Find where the given text appears and provide that cell's center as (X, Y) coordinate. 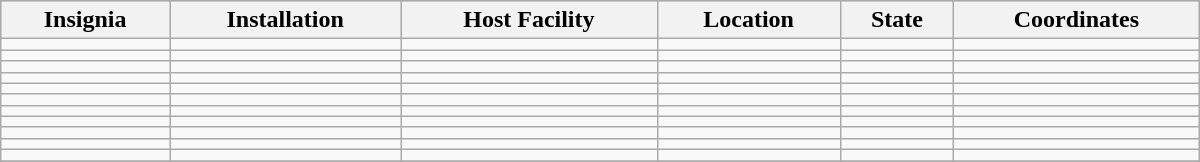
Coordinates (1077, 20)
Location (748, 20)
State (896, 20)
Insignia (86, 20)
Host Facility (529, 20)
Installation (286, 20)
